Identify which cell holds the provided text, then report its [x, y] central coordinate. 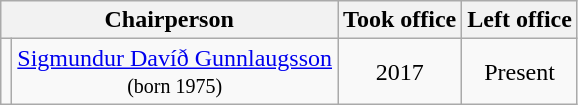
Took office [400, 20]
Left office [520, 20]
Present [520, 72]
Sigmundur Davíð Gunnlaugsson(born 1975) [175, 72]
2017 [400, 72]
Chairperson [170, 20]
